Detect which cell encompasses the target text, then output its [x, y] center coordinate. 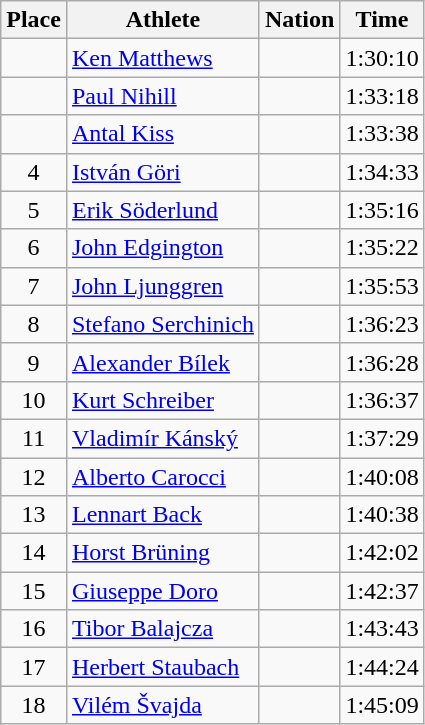
Herbert Staubach [162, 667]
Stefano Serchinich [162, 324]
14 [34, 553]
1:36:28 [382, 362]
18 [34, 705]
1:30:10 [382, 58]
Horst Brüning [162, 553]
15 [34, 591]
12 [34, 477]
1:35:16 [382, 210]
1:33:38 [382, 134]
1:36:37 [382, 400]
1:35:53 [382, 286]
Alberto Carocci [162, 477]
6 [34, 248]
1:35:22 [382, 248]
Paul Nihill [162, 96]
Time [382, 20]
John Edgington [162, 248]
1:45:09 [382, 705]
1:36:23 [382, 324]
Erik Söderlund [162, 210]
Nation [299, 20]
17 [34, 667]
Lennart Back [162, 515]
1:34:33 [382, 172]
1:44:24 [382, 667]
7 [34, 286]
16 [34, 629]
1:42:02 [382, 553]
5 [34, 210]
9 [34, 362]
Place [34, 20]
Antal Kiss [162, 134]
Tibor Balajcza [162, 629]
István Göri [162, 172]
1:40:08 [382, 477]
John Ljunggren [162, 286]
4 [34, 172]
1:37:29 [382, 438]
13 [34, 515]
Ken Matthews [162, 58]
1:42:37 [382, 591]
10 [34, 400]
Alexander Bílek [162, 362]
1:43:43 [382, 629]
Giuseppe Doro [162, 591]
Vladimír Kánský [162, 438]
11 [34, 438]
Vilém Švajda [162, 705]
1:40:38 [382, 515]
1:33:18 [382, 96]
8 [34, 324]
Athlete [162, 20]
Kurt Schreiber [162, 400]
